From the cell containing the given text, extract its center point as [x, y] coordinate. 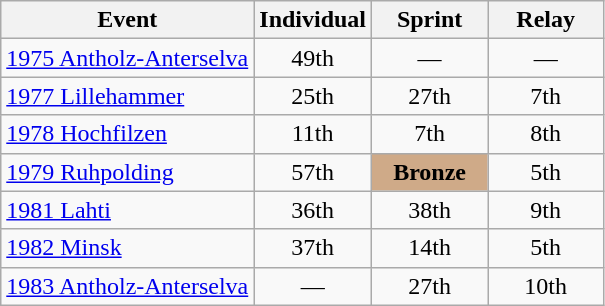
Relay [546, 20]
38th [430, 210]
1982 Minsk [128, 248]
1981 Lahti [128, 210]
Individual [313, 20]
11th [313, 134]
57th [313, 172]
1978 Hochfilzen [128, 134]
1979 Ruhpolding [128, 172]
1977 Lillehammer [128, 96]
37th [313, 248]
9th [546, 210]
10th [546, 286]
1983 Antholz-Anterselva [128, 286]
49th [313, 58]
Event [128, 20]
36th [313, 210]
25th [313, 96]
Bronze [430, 172]
Sprint [430, 20]
1975 Antholz-Anterselva [128, 58]
14th [430, 248]
8th [546, 134]
